Output the (x, y) coordinate of the center of the cell containing the given text.  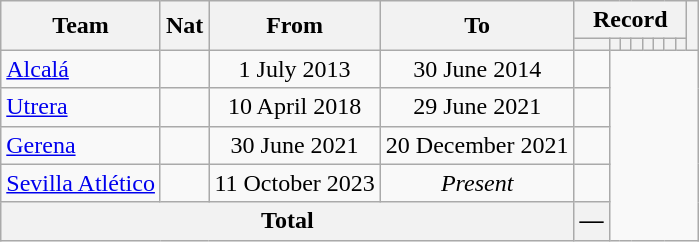
From (294, 26)
1 July 2013 (294, 69)
To (477, 26)
30 June 2014 (477, 69)
Utrera (81, 107)
10 April 2018 (294, 107)
Record (630, 20)
Gerena (81, 145)
30 June 2021 (294, 145)
Present (477, 183)
— (592, 221)
11 October 2023 (294, 183)
20 December 2021 (477, 145)
Team (81, 26)
29 June 2021 (477, 107)
Total (288, 221)
Nat (184, 26)
Sevilla Atlético (81, 183)
Alcalá (81, 69)
